Output the [X, Y] coordinate of the center of the cell containing the given text.  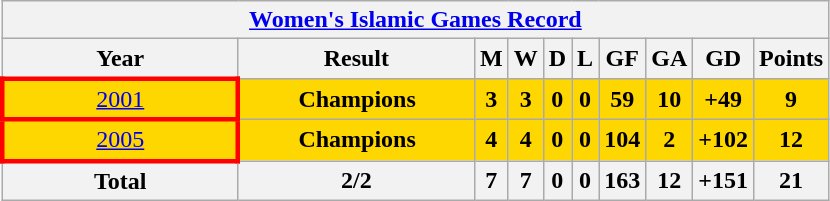
2005 [120, 140]
Points [792, 59]
M [491, 59]
21 [792, 180]
9 [792, 98]
GF [622, 59]
D [557, 59]
+102 [724, 140]
W [526, 59]
Result [356, 59]
GA [670, 59]
2 [670, 140]
104 [622, 140]
163 [622, 180]
+151 [724, 180]
Year [120, 59]
L [586, 59]
GD [724, 59]
Women's Islamic Games Record [415, 20]
2/2 [356, 180]
59 [622, 98]
+49 [724, 98]
2001 [120, 98]
10 [670, 98]
Total [120, 180]
